Detect which cell encompasses the target text, then output its [x, y] center coordinate. 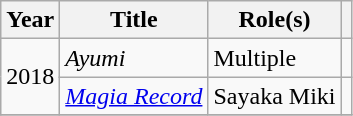
Sayaka Miki [274, 96]
2018 [30, 77]
Role(s) [274, 20]
Year [30, 20]
Ayumi [134, 58]
Title [134, 20]
Multiple [274, 58]
Magia Record [134, 96]
